Detect which cell encompasses the target text, then output its [x, y] center coordinate. 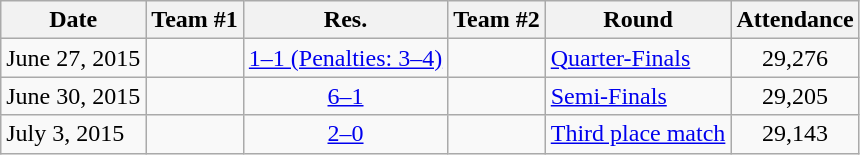
6–1 [345, 96]
Semi-Finals [638, 96]
Quarter-Finals [638, 58]
Team #2 [497, 20]
Third place match [638, 134]
29,205 [795, 96]
Res. [345, 20]
July 3, 2015 [74, 134]
June 30, 2015 [74, 96]
June 27, 2015 [74, 58]
2–0 [345, 134]
Attendance [795, 20]
1–1 (Penalties: 3–4) [345, 58]
Team #1 [195, 20]
29,143 [795, 134]
Round [638, 20]
Date [74, 20]
29,276 [795, 58]
